Pinpoint the cell where the given text exists, returning its [x, y] midpoint coordinate. 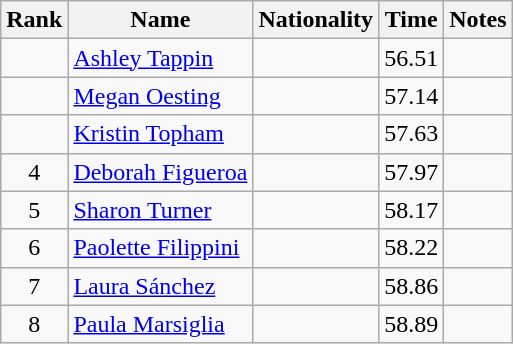
Sharon Turner [160, 210]
7 [34, 286]
Notes [478, 20]
Nationality [316, 20]
Ashley Tappin [160, 58]
57.14 [412, 96]
6 [34, 248]
Rank [34, 20]
Paolette Filippini [160, 248]
57.97 [412, 172]
Deborah Figueroa [160, 172]
Kristin Topham [160, 134]
58.89 [412, 324]
Laura Sánchez [160, 286]
Paula Marsiglia [160, 324]
58.17 [412, 210]
56.51 [412, 58]
58.22 [412, 248]
57.63 [412, 134]
58.86 [412, 286]
5 [34, 210]
8 [34, 324]
4 [34, 172]
Megan Oesting [160, 96]
Time [412, 20]
Name [160, 20]
